Extract the [X, Y] coordinate from the center of the cell holding the provided text.  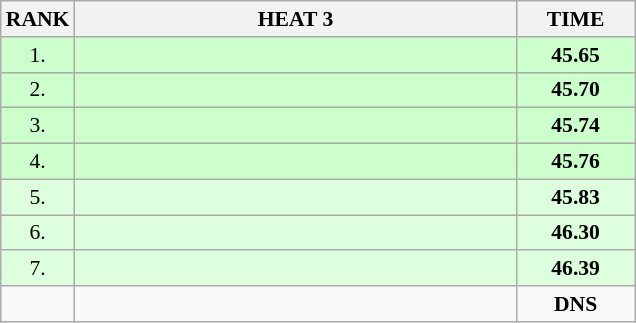
46.39 [576, 269]
DNS [576, 304]
RANK [38, 19]
6. [38, 233]
2. [38, 90]
1. [38, 55]
4. [38, 162]
7. [38, 269]
3. [38, 126]
45.70 [576, 90]
45.65 [576, 55]
45.83 [576, 197]
5. [38, 197]
HEAT 3 [295, 19]
TIME [576, 19]
45.74 [576, 126]
46.30 [576, 233]
45.76 [576, 162]
